Return the (x, y) coordinate for the center point of the cell that contains the specified text.  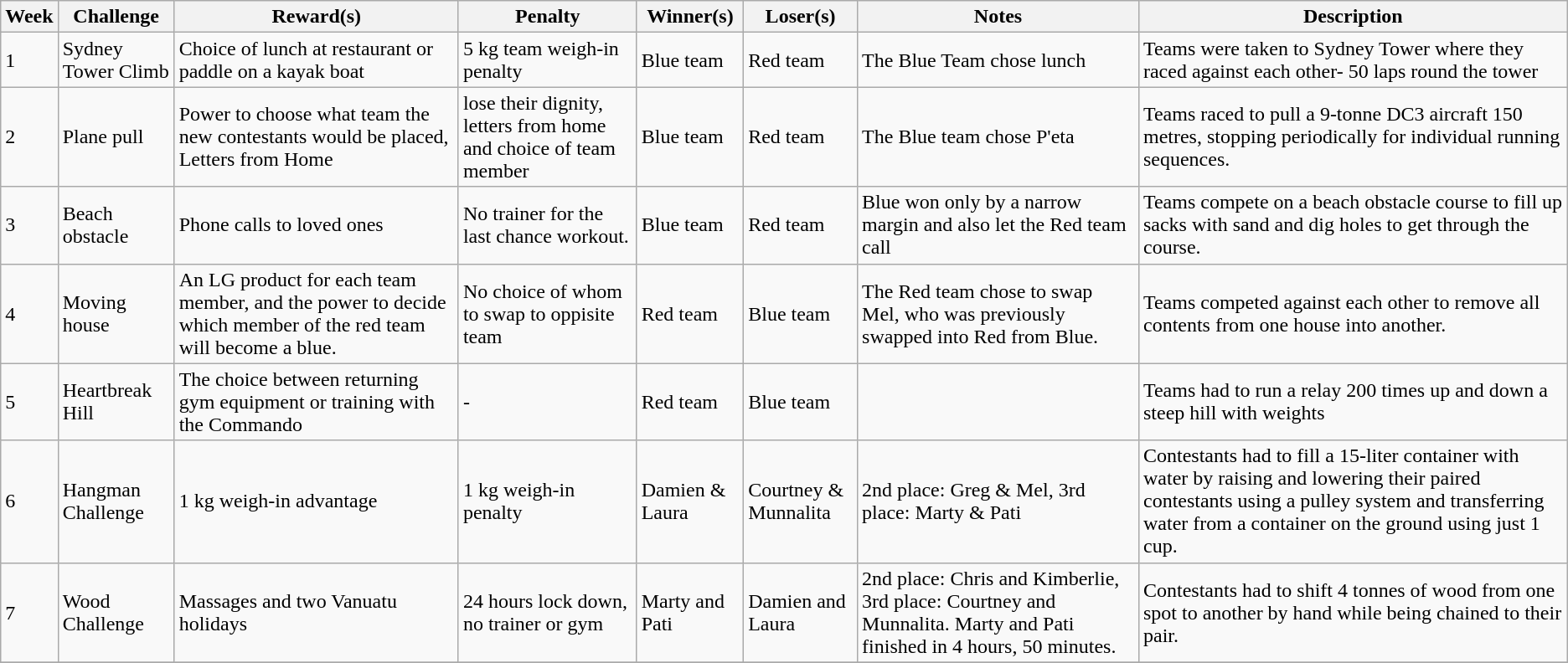
1 kg weigh-in penalty (548, 501)
Description (1353, 17)
Reward(s) (317, 17)
Teams had to run a relay 200 times up and down a steep hill with weights (1353, 402)
2nd place: Chris and Kimberlie, 3rd place: Courtney and Munnalita. Marty and Pati finished in 4 hours, 50 minutes. (998, 613)
5 (29, 402)
Hangman Challenge (116, 501)
Teams raced to pull a 9-tonne DC3 aircraft 150 metres, stopping periodically for individual running sequences. (1353, 137)
lose their dignity, letters from home and choice of team member (548, 137)
1 (29, 60)
Blue won only by a narrow margin and also let the Red team call (998, 225)
24 hours lock down, no trainer or gym (548, 613)
Contestants had to shift 4 tonnes of wood from one spot to another by hand while being chained to their pair. (1353, 613)
Courtney & Munnalita (801, 501)
Teams compete on a beach obstacle course to fill up sacks with sand and dig holes to get through the course. (1353, 225)
Phone calls to loved ones (317, 225)
Choice of lunch at restaurant or paddle on a kayak boat (317, 60)
Notes (998, 17)
6 (29, 501)
3 (29, 225)
The choice between returning gym equipment or training with the Commando (317, 402)
Challenge (116, 17)
Week (29, 17)
Beach obstacle (116, 225)
5 kg team weigh-in penalty (548, 60)
Moving house (116, 313)
Heartbreak Hill (116, 402)
Massages and two Vanuatu holidays (317, 613)
Plane pull (116, 137)
No choice of whom to swap to oppisite team (548, 313)
Wood Challenge (116, 613)
7 (29, 613)
Teams competed against each other to remove all contents from one house into another. (1353, 313)
Power to choose what team the new contestants would be placed,Letters from Home (317, 137)
Winner(s) (690, 17)
Teams were taken to Sydney Tower where they raced against each other- 50 laps round the tower (1353, 60)
2 (29, 137)
Sydney Tower Climb (116, 60)
The Blue Team chose lunch (998, 60)
1 kg weigh-in advantage (317, 501)
Penalty (548, 17)
Damien and Laura (801, 613)
No trainer for the last chance workout. (548, 225)
The Blue team chose P'eta (998, 137)
4 (29, 313)
- (548, 402)
Marty and Pati (690, 613)
An LG product for each team member, and the power to decide which member of the red team will become a blue. (317, 313)
The Red team chose to swap Mel, who was previously swapped into Red from Blue. (998, 313)
Damien & Laura (690, 501)
Loser(s) (801, 17)
2nd place: Greg & Mel, 3rd place: Marty & Pati (998, 501)
